Return (x, y) of the center of cell containing provided text 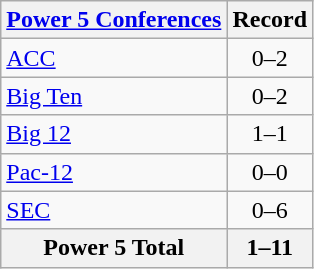
ACC (114, 58)
1–11 (270, 248)
Power 5 Conferences (114, 20)
0–0 (270, 172)
Pac-12 (114, 172)
Power 5 Total (114, 248)
Big 12 (114, 134)
Big Ten (114, 96)
0–6 (270, 210)
1–1 (270, 134)
Record (270, 20)
SEC (114, 210)
